Pinpoint the cell where the given text exists, returning its [X, Y] midpoint coordinate. 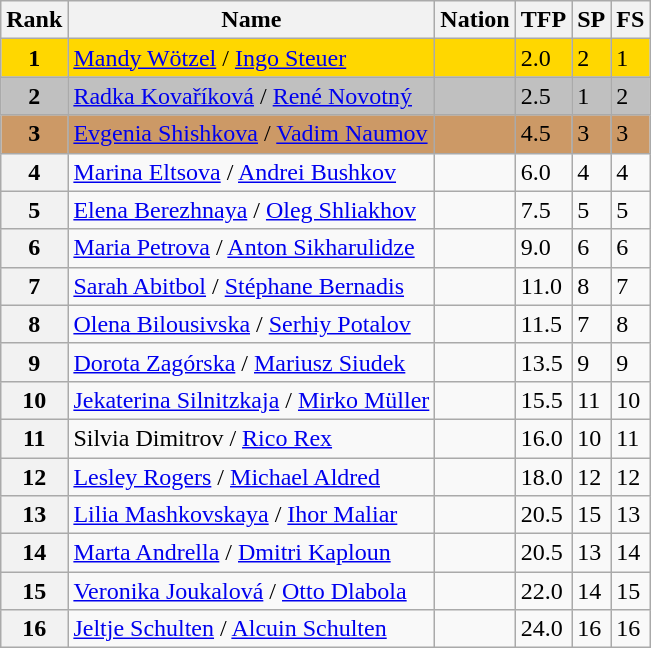
Marta Andrella / Dmitri Kaploun [252, 553]
Radka Kovaříková / René Novotný [252, 96]
Mandy Wötzel / Ingo Steuer [252, 58]
Sarah Abitbol / Stéphane Bernadis [252, 286]
FS [630, 20]
Lilia Mashkovskaya / Ihor Maliar [252, 515]
6.0 [543, 172]
Elena Berezhnaya / Oleg Shliakhov [252, 210]
16.0 [543, 438]
9.0 [543, 248]
Jekaterina Silnitzkaja / Mirko Müller [252, 400]
Olena Bilousivska / Serhiy Potalov [252, 324]
Dorota Zagórska / Mariusz Siudek [252, 362]
Evgenia Shishkova / Vadim Naumov [252, 134]
Rank [34, 20]
11.5 [543, 324]
Marina Eltsova / Andrei Bushkov [252, 172]
Name [252, 20]
24.0 [543, 629]
15.5 [543, 400]
Lesley Rogers / Michael Aldred [252, 477]
Nation [475, 20]
4.5 [543, 134]
Maria Petrova / Anton Sikharulidze [252, 248]
SP [592, 20]
13.5 [543, 362]
7.5 [543, 210]
Jeltje Schulten / Alcuin Schulten [252, 629]
2.0 [543, 58]
2.5 [543, 96]
11.0 [543, 286]
TFP [543, 20]
Silvia Dimitrov / Rico Rex [252, 438]
Veronika Joukalová / Otto Dlabola [252, 591]
18.0 [543, 477]
22.0 [543, 591]
